Capture the cell that displays the provided text and extract its (X, Y) central coordinate. 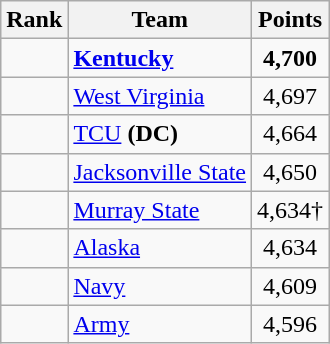
West Virginia (160, 96)
Army (160, 324)
4,634 (290, 248)
Navy (160, 286)
4,697 (290, 96)
Alaska (160, 248)
Jacksonville State (160, 172)
4,700 (290, 58)
4,609 (290, 286)
Murray State (160, 210)
4,596 (290, 324)
Rank (34, 20)
TCU (DC) (160, 134)
Team (160, 20)
Kentucky (160, 58)
4,634† (290, 210)
4,664 (290, 134)
4,650 (290, 172)
Points (290, 20)
